Capture the cell that displays the provided text and extract its [X, Y] central coordinate. 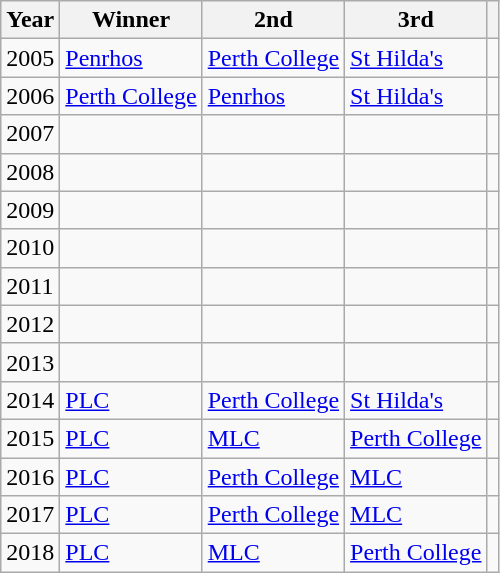
2008 [30, 172]
2018 [30, 553]
Winner [131, 20]
2009 [30, 210]
2010 [30, 248]
2017 [30, 515]
2006 [30, 96]
3rd [416, 20]
2016 [30, 477]
Year [30, 20]
2014 [30, 400]
2005 [30, 58]
2015 [30, 438]
2007 [30, 134]
2013 [30, 362]
2011 [30, 286]
2012 [30, 324]
2nd [273, 20]
